Capture the cell that displays the provided text and extract its [X, Y] central coordinate. 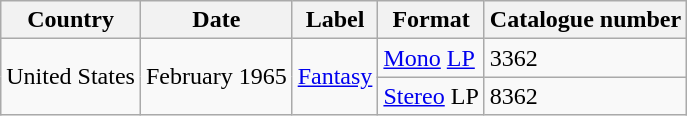
Country [71, 20]
February 1965 [216, 77]
Label [335, 20]
United States [71, 77]
Stereo LP [431, 96]
Date [216, 20]
Format [431, 20]
Catalogue number [585, 20]
8362 [585, 96]
3362 [585, 58]
Mono LP [431, 58]
Fantasy [335, 77]
